Determine the [x, y] coordinate at the center of the cell enclosing the given text.  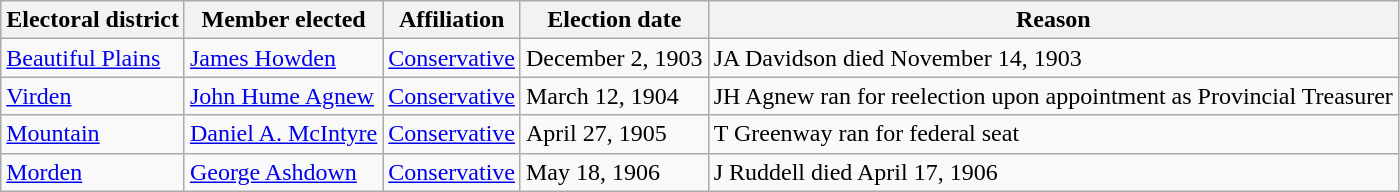
Mountain [93, 134]
Reason [1053, 20]
Beautiful Plains [93, 58]
James Howden [283, 58]
George Ashdown [283, 172]
T Greenway ran for federal seat [1053, 134]
J Ruddell died April 17, 1906 [1053, 172]
Morden [93, 172]
Electoral district [93, 20]
Affiliation [452, 20]
March 12, 1904 [614, 96]
Election date [614, 20]
John Hume Agnew [283, 96]
JA Davidson died November 14, 1903 [1053, 58]
JH Agnew ran for reelection upon appointment as Provincial Treasurer [1053, 96]
April 27, 1905 [614, 134]
Member elected [283, 20]
December 2, 1903 [614, 58]
Daniel A. McIntyre [283, 134]
May 18, 1906 [614, 172]
Virden [93, 96]
